Provide the (x, y) coordinate of the cell's center where the given text is located.  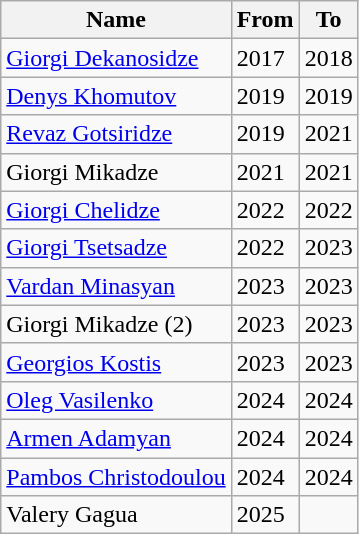
Giorgi Dekanosidze (116, 58)
To (328, 20)
Vardan Minasyan (116, 286)
Oleg Vasilenko (116, 400)
Valery Gagua (116, 515)
Georgios Kostis (116, 362)
2025 (265, 515)
Giorgi Tsetsadze (116, 248)
Giorgi Mikadze (2) (116, 324)
Revaz Gotsiridze (116, 134)
Armen Adamyan (116, 438)
Name (116, 20)
Giorgi Mikadze (116, 172)
2017 (265, 58)
Pambos Christodoulou (116, 477)
Denys Khomutov (116, 96)
From (265, 20)
2018 (328, 58)
Giorgi Chelidze (116, 210)
